Output the (x, y) coordinate of the center of the cell containing the given text.  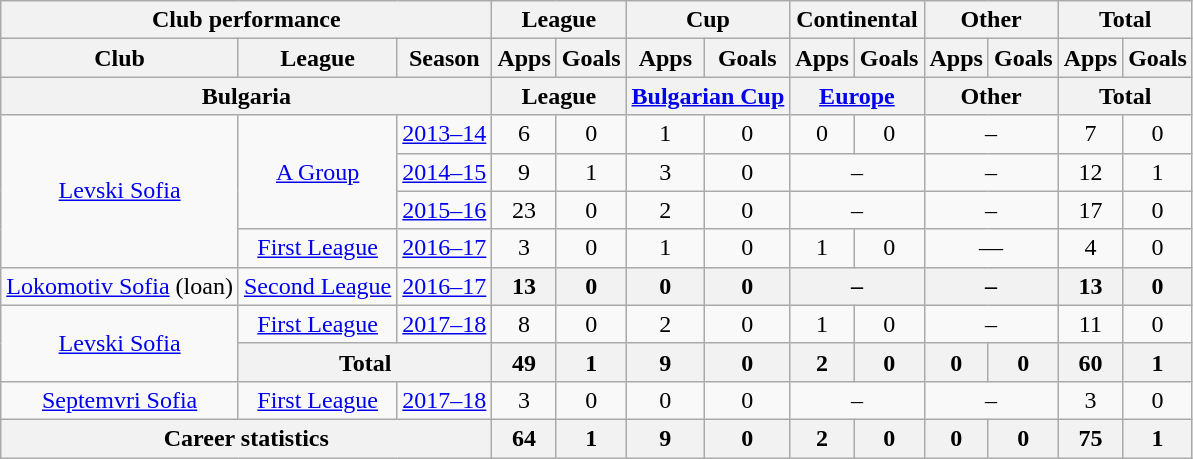
64 (524, 438)
49 (524, 362)
Career statistics (246, 438)
11 (1090, 324)
17 (1090, 210)
Europe (857, 96)
Bulgarian Cup (708, 96)
Lokomotiv Sofia (loan) (120, 286)
Cup (708, 20)
A Group (317, 172)
2013–14 (444, 134)
12 (1090, 172)
60 (1090, 362)
7 (1090, 134)
6 (524, 134)
4 (1090, 248)
Septemvri Sofia (120, 400)
2014–15 (444, 172)
8 (524, 324)
Second League (317, 286)
Continental (857, 20)
— (991, 248)
75 (1090, 438)
2015–16 (444, 210)
Bulgaria (246, 96)
Season (444, 58)
Club (120, 58)
Club performance (246, 20)
23 (524, 210)
